Return the (X, Y) coordinate for the center point of the cell that contains the specified text.  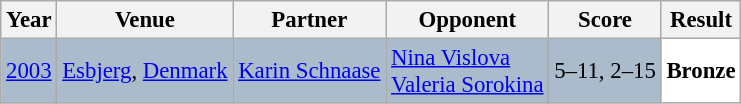
Bronze (701, 72)
Esbjerg, Denmark (145, 72)
2003 (29, 72)
Karin Schnaase (310, 72)
Score (605, 20)
Venue (145, 20)
Partner (310, 20)
Opponent (468, 20)
Year (29, 20)
Nina Vislova Valeria Sorokina (468, 72)
5–11, 2–15 (605, 72)
Result (701, 20)
